Detect which cell encompasses the target text, then output its [X, Y] center coordinate. 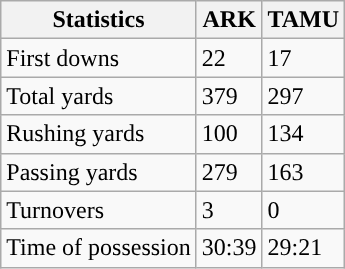
17 [304, 58]
30:39 [229, 248]
Total yards [99, 96]
ARK [229, 20]
100 [229, 134]
134 [304, 134]
Turnovers [99, 210]
163 [304, 172]
Passing yards [99, 172]
3 [229, 210]
379 [229, 96]
0 [304, 210]
22 [229, 58]
Rushing yards [99, 134]
279 [229, 172]
First downs [99, 58]
29:21 [304, 248]
Time of possession [99, 248]
TAMU [304, 20]
Statistics [99, 20]
297 [304, 96]
